Search for the cell housing the specified text and yield its [X, Y] center coordinate. 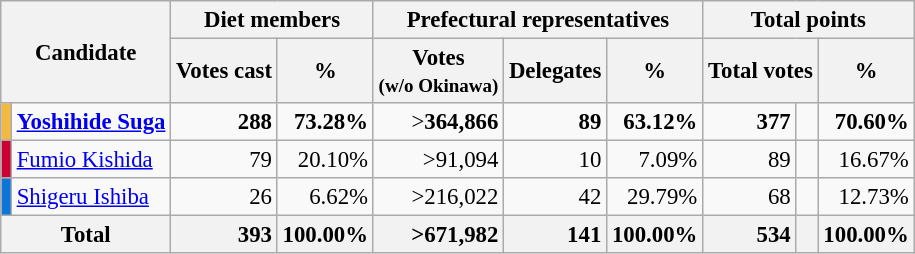
Total [86, 235]
79 [224, 160]
Delegates [556, 72]
534 [750, 235]
10 [556, 160]
Votes(w/o Okinawa) [438, 72]
Shigeru Ishiba [90, 197]
68 [750, 197]
73.28% [325, 122]
16.67% [866, 160]
141 [556, 235]
Candidate [86, 52]
7.09% [655, 160]
393 [224, 235]
Total votes [760, 72]
>671,982 [438, 235]
>364,866 [438, 122]
Yoshihide Suga [90, 122]
288 [224, 122]
26 [224, 197]
20.10% [325, 160]
>216,022 [438, 197]
29.79% [655, 197]
Diet members [272, 20]
Total points [808, 20]
Prefectural representatives [538, 20]
42 [556, 197]
6.62% [325, 197]
Votes cast [224, 72]
63.12% [655, 122]
377 [750, 122]
12.73% [866, 197]
Fumio Kishida [90, 160]
70.60% [866, 122]
>91,094 [438, 160]
